Provide the (X, Y) coordinate of the cell's center where the given text is located.  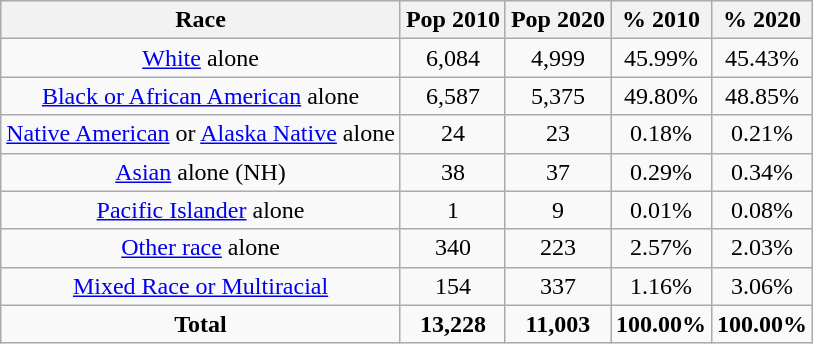
Black or African American alone (201, 96)
Mixed Race or Multiracial (201, 286)
48.85% (762, 96)
2.03% (762, 248)
49.80% (660, 96)
0.01% (660, 210)
37 (558, 172)
Pacific Islander alone (201, 210)
9 (558, 210)
1 (452, 210)
6,587 (452, 96)
11,003 (558, 324)
Race (201, 20)
Asian alone (NH) (201, 172)
1.16% (660, 286)
0.29% (660, 172)
% 2010 (660, 20)
340 (452, 248)
3.06% (762, 286)
45.43% (762, 58)
223 (558, 248)
Pop 2020 (558, 20)
2.57% (660, 248)
4,999 (558, 58)
38 (452, 172)
0.34% (762, 172)
Pop 2010 (452, 20)
0.18% (660, 134)
6,084 (452, 58)
0.08% (762, 210)
White alone (201, 58)
Total (201, 324)
5,375 (558, 96)
0.21% (762, 134)
154 (452, 286)
45.99% (660, 58)
24 (452, 134)
Native American or Alaska Native alone (201, 134)
23 (558, 134)
Other race alone (201, 248)
% 2020 (762, 20)
337 (558, 286)
13,228 (452, 324)
